Capture the cell that displays the provided text and extract its (x, y) central coordinate. 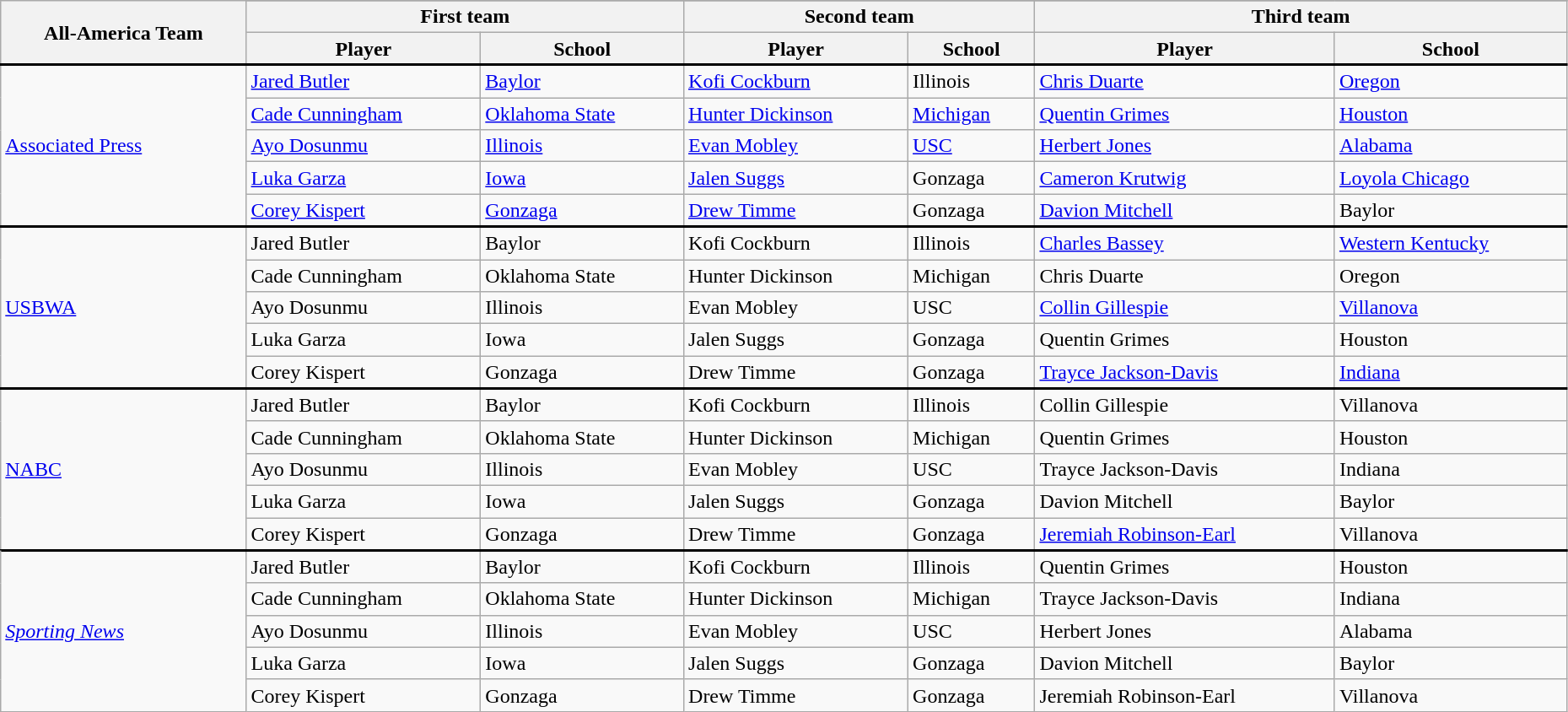
Loyola Chicago (1451, 178)
All-America Team (123, 33)
USBWA (123, 308)
Sporting News (123, 631)
Cameron Krutwig (1184, 178)
Charles Bassey (1184, 243)
Associated Press (123, 146)
Western Kentucky (1451, 243)
Third team (1301, 17)
Second team (859, 17)
First team (465, 17)
NABC (123, 469)
